Provide the (X, Y) coordinate of the cell's center where the given text is located.  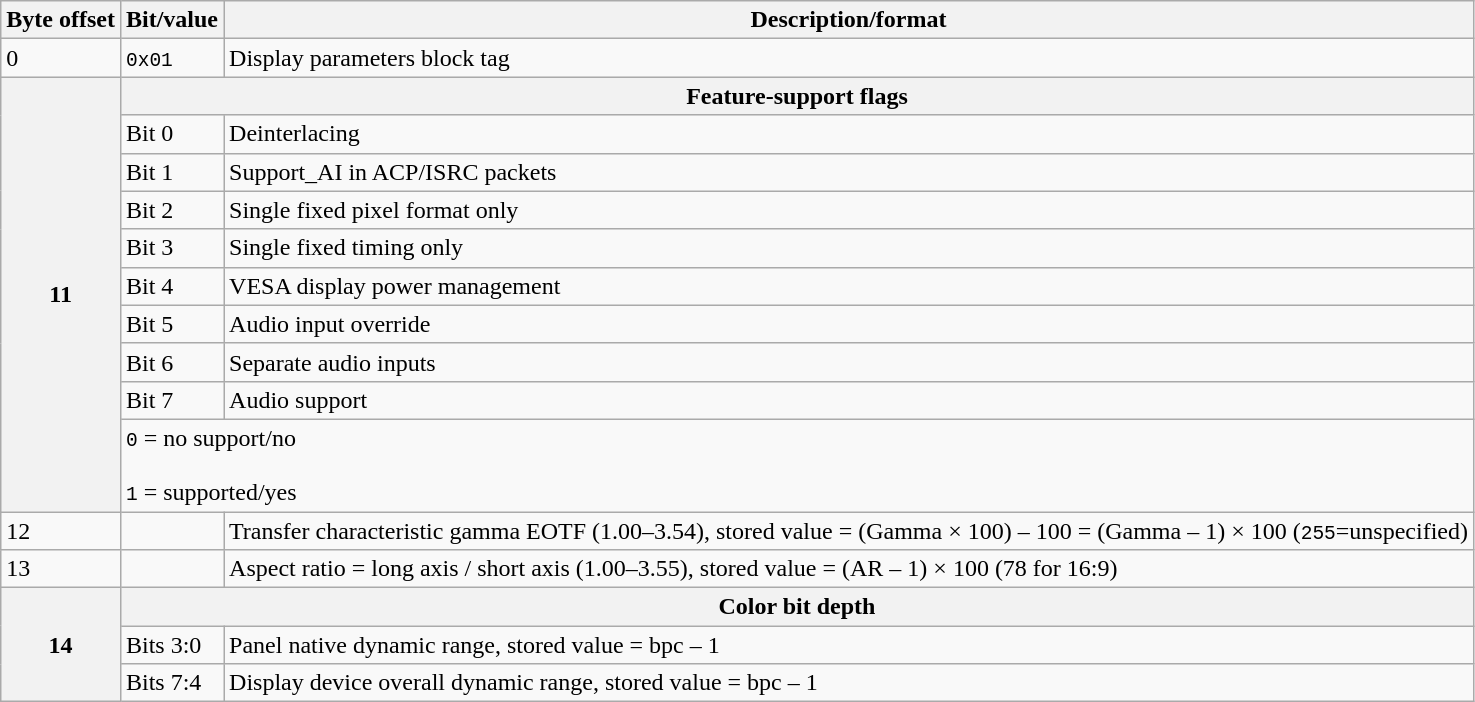
Color bit depth (796, 607)
Bit 6 (172, 362)
Bit/value (172, 20)
Bit 5 (172, 324)
Separate audio inputs (849, 362)
11 (61, 294)
0x01 (172, 58)
Panel native dynamic range, stored value = bpc – 1 (849, 645)
Bit 2 (172, 210)
Transfer characteristic gamma EOTF (1.00–3.54), stored value = (Gamma × 100) – 100 = (Gamma – 1) × 100 (255=unspecified) (849, 531)
Bit 4 (172, 286)
Deinterlacing (849, 134)
Byte offset (61, 20)
0 (61, 58)
14 (61, 645)
Single fixed timing only (849, 248)
Display device overall dynamic range, stored value = bpc – 1 (849, 683)
Support_AI in ACP/ISRC packets (849, 172)
13 (61, 569)
Bit 3 (172, 248)
Bits 7:4 (172, 683)
Bit 7 (172, 400)
Display parameters block tag (849, 58)
Bits 3:0 (172, 645)
Audio input override (849, 324)
Feature-support flags (796, 96)
VESA display power management (849, 286)
Description/format (849, 20)
Audio support (849, 400)
12 (61, 531)
Aspect ratio = long axis / short axis (1.00–3.55), stored value = (AR – 1) × 100 (78 for 16:9) (849, 569)
Single fixed pixel format only (849, 210)
0 = no support/no1 = supported/yes (796, 465)
Bit 0 (172, 134)
Bit 1 (172, 172)
